Output the [x, y] coordinate of the center of the cell containing the given text.  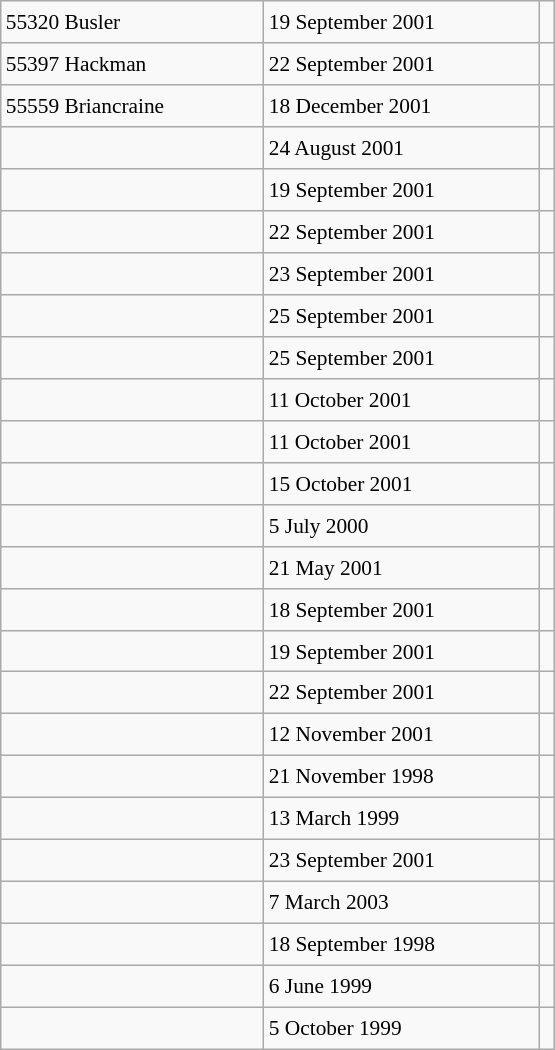
6 June 1999 [402, 986]
55320 Busler [132, 22]
18 September 1998 [402, 945]
18 December 2001 [402, 106]
13 March 1999 [402, 819]
12 November 2001 [402, 735]
24 August 2001 [402, 148]
5 July 2000 [402, 525]
55559 Briancraine [132, 106]
15 October 2001 [402, 483]
5 October 1999 [402, 1028]
55397 Hackman [132, 64]
7 March 2003 [402, 903]
21 May 2001 [402, 567]
18 September 2001 [402, 609]
21 November 1998 [402, 777]
